Find where the given text appears and provide that cell's center as (X, Y) coordinate. 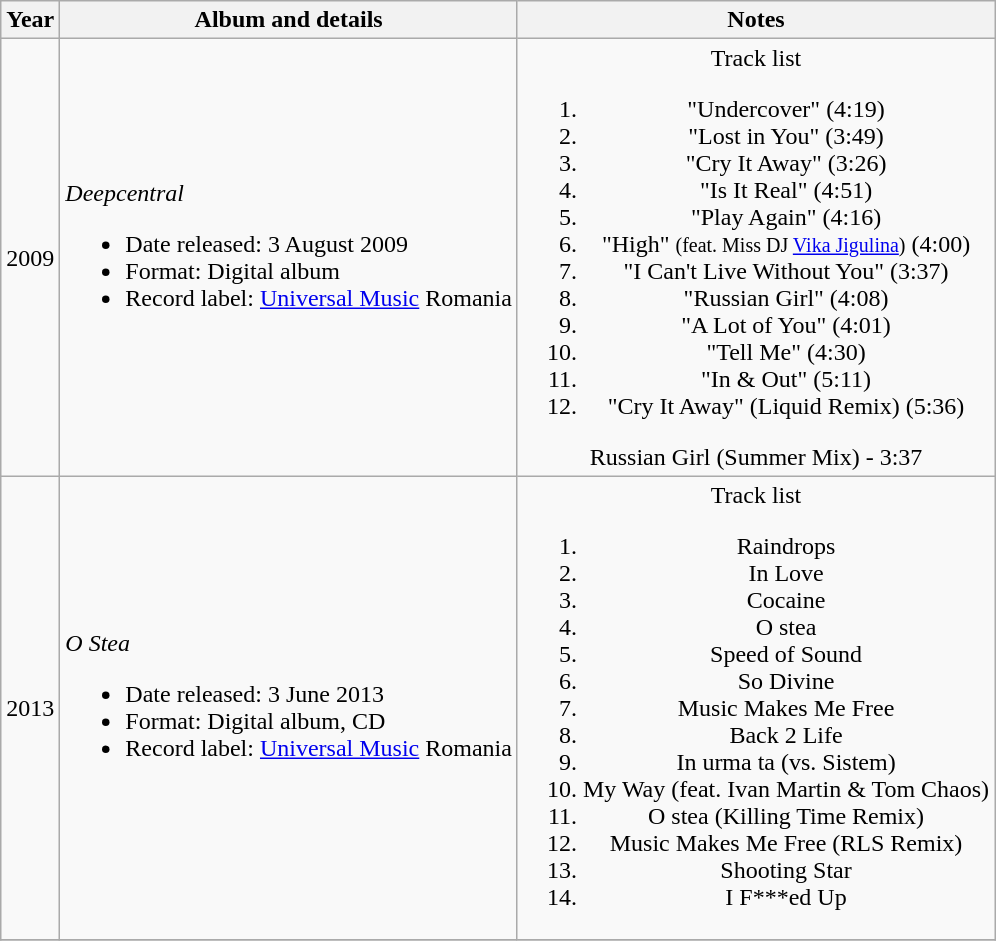
Album and details (289, 20)
Year (30, 20)
2013 (30, 708)
O SteaDate released: 3 June 2013Format: Digital album, CDRecord label: Universal Music Romania (289, 708)
2009 (30, 258)
Notes (756, 20)
DeepcentralDate released: 3 August 2009Format: Digital albumRecord label: Universal Music Romania (289, 258)
